Determine the [x, y] coordinate at the center of the cell enclosing the given text.  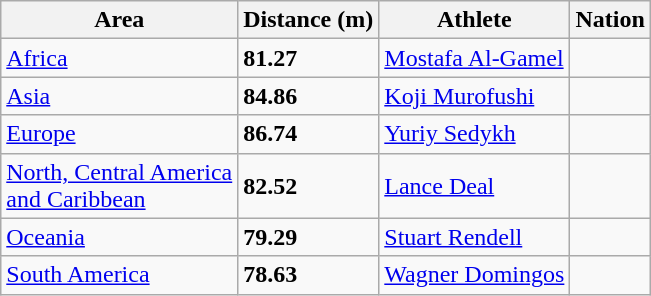
Stuart Rendell [474, 237]
79.29 [308, 237]
Lance Deal [474, 186]
78.63 [308, 275]
Mostafa Al-Gamel [474, 58]
Wagner Domingos [474, 275]
Asia [120, 96]
North, Central America and Caribbean [120, 186]
Yuriy Sedykh [474, 134]
Distance (m) [308, 20]
Koji Murofushi [474, 96]
Area [120, 20]
82.52 [308, 186]
81.27 [308, 58]
Oceania [120, 237]
South America [120, 275]
Africa [120, 58]
Nation [610, 20]
Europe [120, 134]
86.74 [308, 134]
84.86 [308, 96]
Athlete [474, 20]
